Return the (X, Y) coordinate for the center point of the cell that contains the specified text.  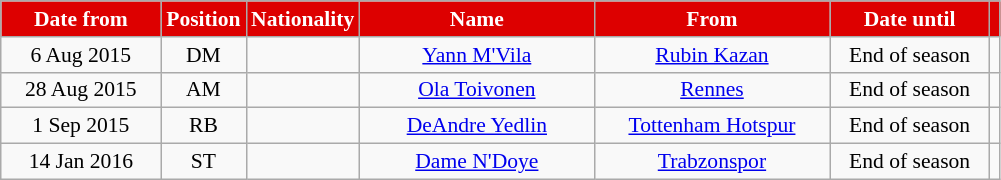
Name (476, 19)
1 Sep 2015 (81, 126)
28 Aug 2015 (81, 90)
14 Jan 2016 (81, 162)
From (712, 19)
Date from (81, 19)
Rubin Kazan (712, 55)
RB (204, 126)
Rennes (712, 90)
AM (204, 90)
Dame N'Doye (476, 162)
DM (204, 55)
Yann M'Vila (476, 55)
Date until (910, 19)
Trabzonspor (712, 162)
Tottenham Hotspur (712, 126)
Position (204, 19)
ST (204, 162)
6 Aug 2015 (81, 55)
Nationality (302, 19)
Ola Toivonen (476, 90)
DeAndre Yedlin (476, 126)
